Detect which cell encompasses the target text, then output its [x, y] center coordinate. 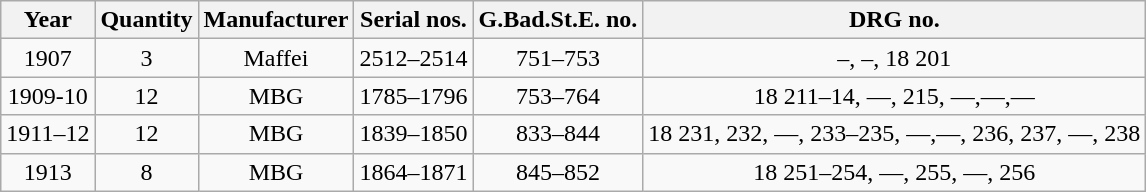
G.Bad.St.E. no. [558, 20]
1909-10 [48, 96]
1907 [48, 58]
Serial nos. [414, 20]
1911–12 [48, 134]
18 211–14, —, 215, —,—,— [894, 96]
751–753 [558, 58]
833–844 [558, 134]
8 [146, 172]
DRG no. [894, 20]
Maffei [276, 58]
1839–1850 [414, 134]
Year [48, 20]
1785–1796 [414, 96]
1913 [48, 172]
3 [146, 58]
Manufacturer [276, 20]
18 231, 232, —, 233–235, —,—, 236, 237, —, 238 [894, 134]
1864–1871 [414, 172]
Quantity [146, 20]
–, –, 18 201 [894, 58]
2512–2514 [414, 58]
753–764 [558, 96]
18 251–254, —, 255, —, 256 [894, 172]
845–852 [558, 172]
